Provide the [x, y] coordinate of the cell's center where the given text is located.  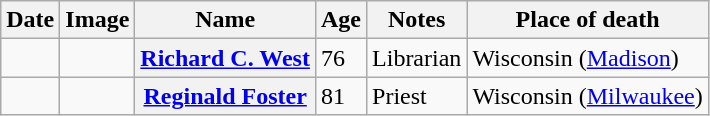
Date [30, 20]
Reginald Foster [226, 96]
81 [340, 96]
Wisconsin (Madison) [588, 58]
76 [340, 58]
Richard C. West [226, 58]
Notes [417, 20]
Name [226, 20]
Librarian [417, 58]
Age [340, 20]
Place of death [588, 20]
Priest [417, 96]
Wisconsin (Milwaukee) [588, 96]
Image [98, 20]
